Return the (x, y) coordinate for the center point of the cell that contains the specified text.  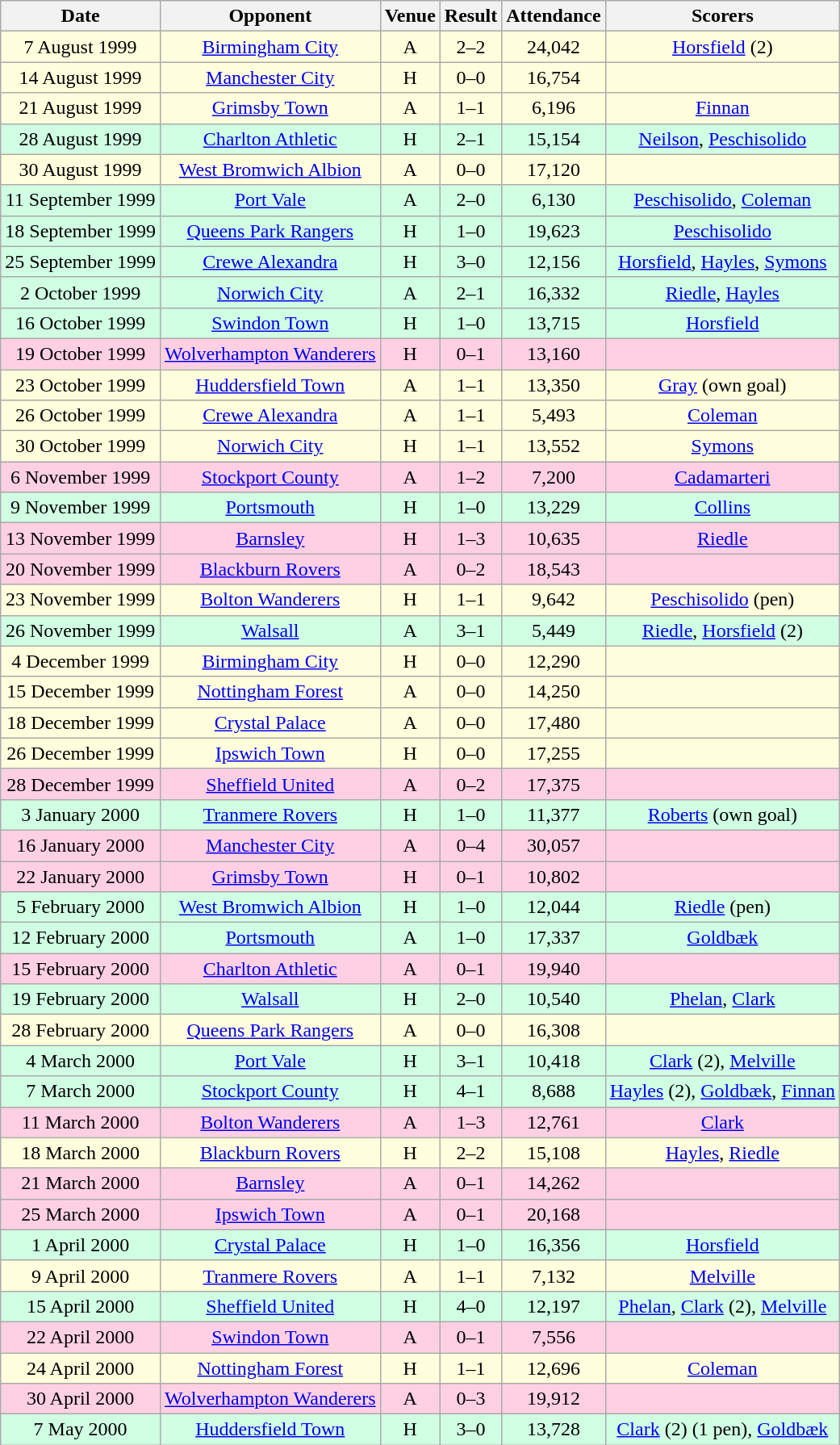
9,642 (554, 600)
3 January 2000 (81, 815)
Attendance (554, 16)
16,356 (554, 1245)
21 August 1999 (81, 108)
7,200 (554, 477)
Hayles, Riedle (722, 1153)
1 April 2000 (81, 1245)
Peschisolido, Coleman (722, 200)
23 November 1999 (81, 600)
12,156 (554, 262)
9 November 1999 (81, 508)
0–4 (470, 845)
28 December 1999 (81, 784)
13,229 (554, 508)
Finnan (722, 108)
Neilson, Peschisolido (722, 139)
12,761 (554, 1122)
17,337 (554, 938)
30,057 (554, 845)
15,108 (554, 1153)
Scorers (722, 16)
10,540 (554, 999)
Phelan, Clark (722, 999)
13,715 (554, 323)
10,802 (554, 876)
5,493 (554, 416)
20 November 1999 (81, 569)
19,912 (554, 1399)
4 March 2000 (81, 1061)
Cadamarteri (722, 477)
Goldbæk (722, 938)
Result (470, 16)
16,754 (554, 77)
1–2 (470, 477)
19 October 1999 (81, 354)
14 August 1999 (81, 77)
18,543 (554, 569)
13,160 (554, 354)
9 April 2000 (81, 1275)
12,044 (554, 907)
15 April 2000 (81, 1306)
13,728 (554, 1430)
Riedle (722, 538)
Riedle, Hayles (722, 292)
Peschisolido (pen) (722, 600)
12 February 2000 (81, 938)
4 December 1999 (81, 661)
7 August 1999 (81, 47)
7,556 (554, 1337)
Date (81, 16)
5,449 (554, 630)
6 November 1999 (81, 477)
30 October 1999 (81, 446)
8,688 (554, 1091)
Riedle (pen) (722, 907)
25 September 1999 (81, 262)
5 February 2000 (81, 907)
6,130 (554, 200)
15 February 2000 (81, 969)
19,623 (554, 231)
19,940 (554, 969)
Opponent (270, 16)
30 August 1999 (81, 170)
24 April 2000 (81, 1368)
4–1 (470, 1091)
28 February 2000 (81, 1030)
26 December 1999 (81, 753)
7 May 2000 (81, 1430)
11,377 (554, 815)
13 November 1999 (81, 538)
Gray (own goal) (722, 385)
Hayles (2), Goldbæk, Finnan (722, 1091)
Clark (2) (1 pen), Goldbæk (722, 1430)
25 March 2000 (81, 1214)
10,635 (554, 538)
22 January 2000 (81, 876)
7 March 2000 (81, 1091)
24,042 (554, 47)
0–3 (470, 1399)
6,196 (554, 108)
Riedle, Horsfield (2) (722, 630)
21 March 2000 (81, 1183)
30 April 2000 (81, 1399)
22 April 2000 (81, 1337)
16,308 (554, 1030)
17,255 (554, 753)
18 March 2000 (81, 1153)
Clark (2), Melville (722, 1061)
Peschisolido (722, 231)
15,154 (554, 139)
Phelan, Clark (2), Melville (722, 1306)
23 October 1999 (81, 385)
18 September 1999 (81, 231)
2 October 1999 (81, 292)
17,480 (554, 722)
Venue (410, 16)
10,418 (554, 1061)
14,262 (554, 1183)
18 December 1999 (81, 722)
16 January 2000 (81, 845)
16,332 (554, 292)
15 December 1999 (81, 692)
Horsfield (2) (722, 47)
12,290 (554, 661)
26 November 1999 (81, 630)
14,250 (554, 692)
11 March 2000 (81, 1122)
12,696 (554, 1368)
13,350 (554, 385)
11 September 1999 (81, 200)
16 October 1999 (81, 323)
Symons (722, 446)
Collins (722, 508)
26 October 1999 (81, 416)
20,168 (554, 1214)
19 February 2000 (81, 999)
17,375 (554, 784)
4–0 (470, 1306)
17,120 (554, 170)
Clark (722, 1122)
Melville (722, 1275)
28 August 1999 (81, 139)
Roberts (own goal) (722, 815)
7,132 (554, 1275)
Horsfield, Hayles, Symons (722, 262)
12,197 (554, 1306)
13,552 (554, 446)
